Extract the [X, Y] coordinate from the center of the cell holding the provided text.  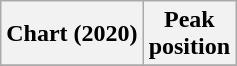
Peakposition [189, 34]
Chart (2020) [72, 34]
